Pinpoint the cell where the given text exists, returning its [X, Y] midpoint coordinate. 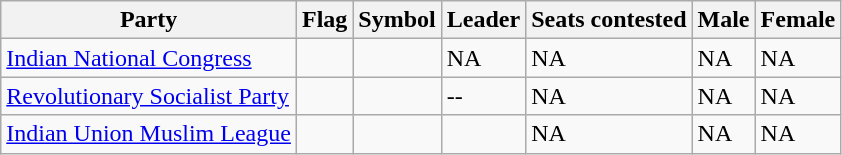
Party [149, 20]
Seats contested [609, 20]
Indian National Congress [149, 58]
-- [483, 96]
Symbol [397, 20]
Female [798, 20]
Indian Union Muslim League [149, 134]
Flag [324, 20]
Leader [483, 20]
Revolutionary Socialist Party [149, 96]
Male [724, 20]
